Pinpoint the cell where the given text exists, returning its (x, y) midpoint coordinate. 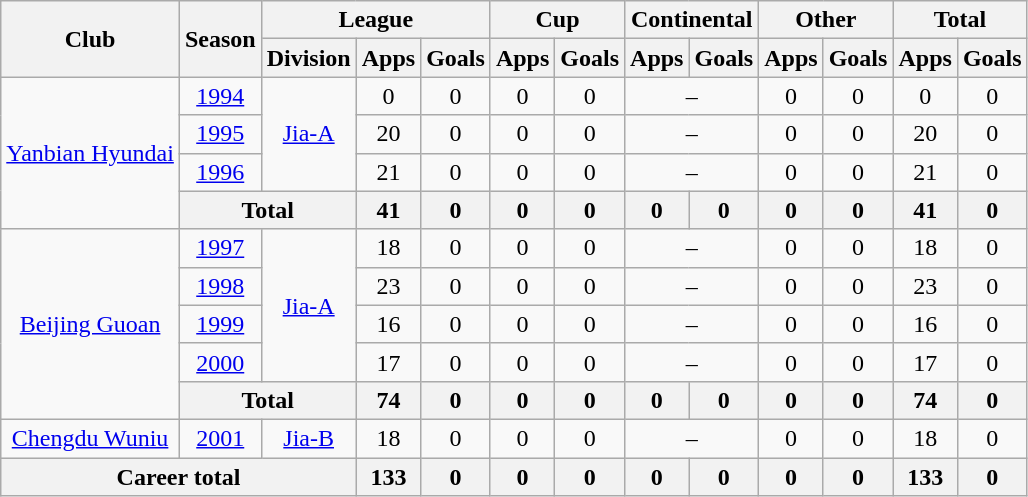
2000 (220, 362)
Career total (178, 477)
1996 (220, 172)
1994 (220, 96)
Chengdu Wuniu (90, 438)
League (376, 20)
1997 (220, 248)
Division (308, 58)
Season (220, 39)
Continental (692, 20)
Yanbian Hyundai (90, 153)
Jia-B (308, 438)
1995 (220, 134)
Club (90, 39)
Cup (557, 20)
1999 (220, 324)
2001 (220, 438)
Other (826, 20)
1998 (220, 286)
Beijing Guoan (90, 324)
